Detect which cell encompasses the target text, then output its [X, Y] center coordinate. 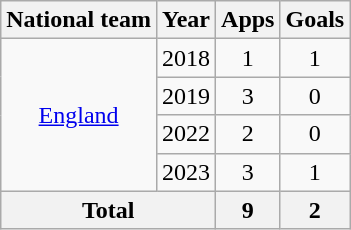
Goals [315, 20]
9 [248, 210]
Year [186, 20]
2022 [186, 134]
England [79, 115]
2019 [186, 96]
Apps [248, 20]
Total [108, 210]
2018 [186, 58]
National team [79, 20]
2023 [186, 172]
